Capture the cell that displays the provided text and extract its (X, Y) central coordinate. 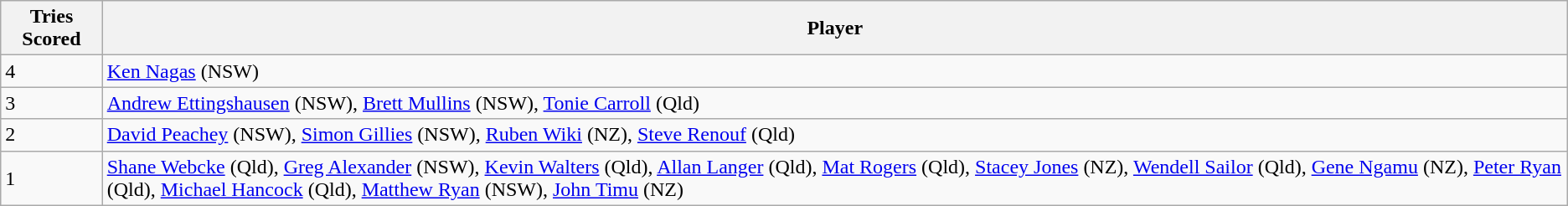
Player (834, 28)
4 (52, 71)
1 (52, 178)
2 (52, 135)
Tries Scored (52, 28)
Ken Nagas (NSW) (834, 71)
3 (52, 103)
David Peachey (NSW), Simon Gillies (NSW), Ruben Wiki (NZ), Steve Renouf (Qld) (834, 135)
Andrew Ettingshausen (NSW), Brett Mullins (NSW), Tonie Carroll (Qld) (834, 103)
